Determine the [x, y] coordinate at the center of the cell enclosing the given text.  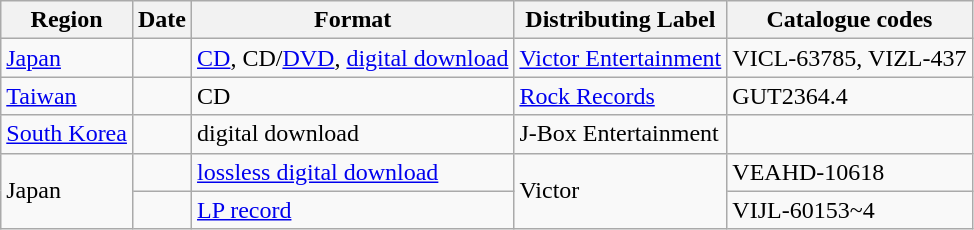
Taiwan [67, 96]
digital download [353, 134]
VEAHD-10618 [850, 172]
LP record [353, 210]
South Korea [67, 134]
VIJL-60153~4 [850, 210]
CD [353, 96]
J-Box Entertainment [620, 134]
Catalogue codes [850, 20]
GUT2364.4 [850, 96]
Distributing Label [620, 20]
Date [162, 20]
Format [353, 20]
VICL-63785, VIZL-437 [850, 58]
CD, CD/DVD, digital download [353, 58]
Rock Records [620, 96]
lossless digital download [353, 172]
Victor Entertainment [620, 58]
Victor [620, 191]
Region [67, 20]
